Pinpoint the cell where the given text exists, returning its [X, Y] midpoint coordinate. 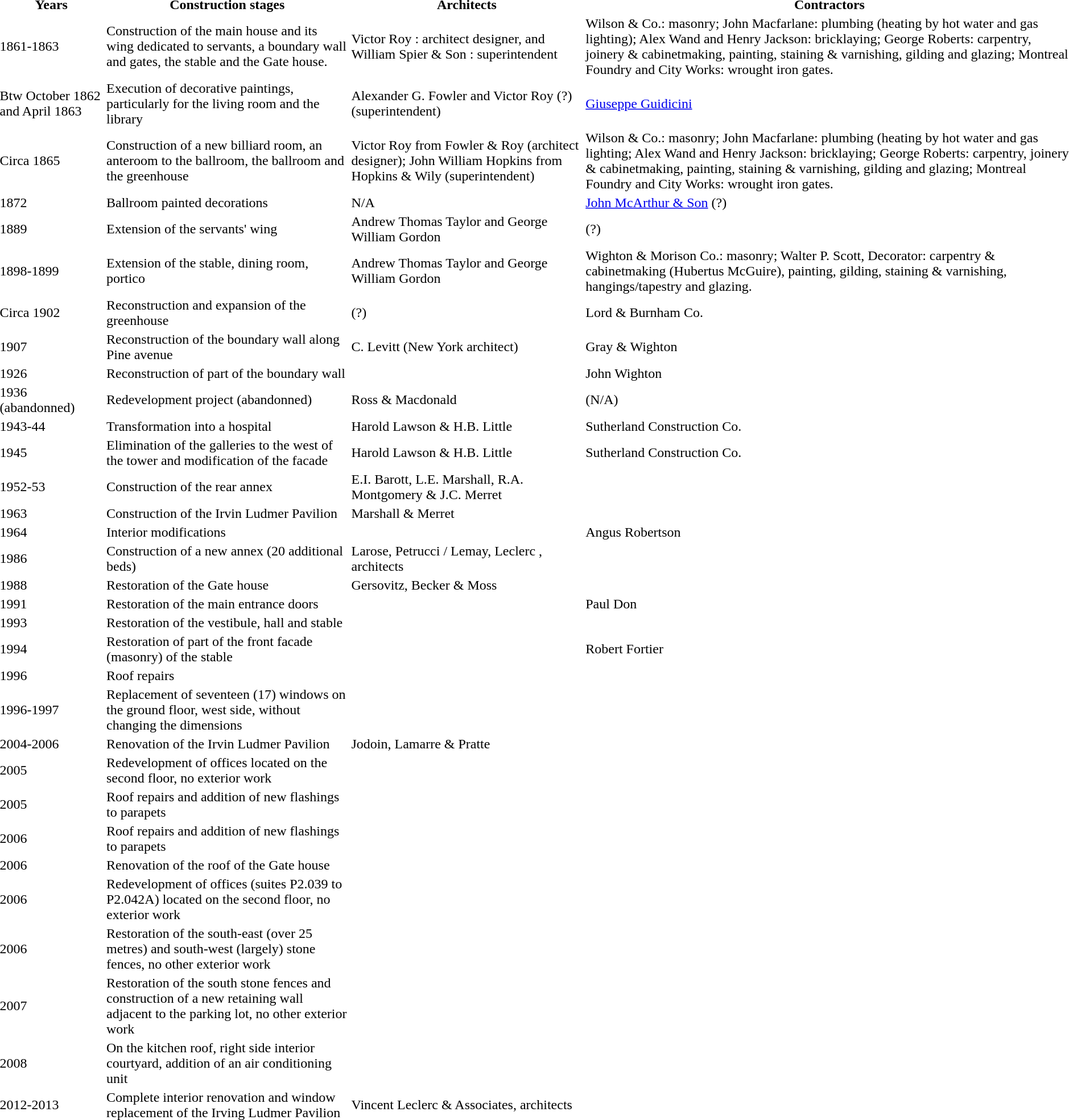
Transformation into a hospital [228, 426]
Extension of the servants' wing [228, 229]
Construction of a new billiard room, an anteroom to the ballroom, the ballroom and the greenhouse [228, 160]
E.I. Barott, L.E. Marshall, R.A. Montgomery & J.C. Merret [467, 487]
Gersovitz, Becker & Moss [467, 585]
N/A [467, 203]
Execution of decorative paintings, particularly for the living room and the library [228, 104]
Redevelopment of offices (suites P2.039 to P2.042A) located on the second floor, no exterior work [228, 899]
Interior modifications [228, 532]
Ross & Macdonald [467, 400]
Redevelopment of offices located on the second floor, no exterior work [228, 771]
Restoration of part of the front facade (masonry) of the stable [228, 649]
Construction of the Irvin Ludmer Pavilion [228, 513]
Reconstruction and expansion of the greenhouse [228, 313]
Extension of the stable, dining room, portico [228, 271]
Victor Roy from Fowler & Roy (architect designer); John William Hopkins from Hopkins & Wily (superintendent) [467, 160]
Restoration of the main entrance doors [228, 604]
Renovation of the Irvin Ludmer Pavilion [228, 744]
Ballroom painted decorations [228, 203]
Restoration of the Gate house [228, 585]
Roof repairs [228, 676]
Restoration of the south-east (over 25 metres) and south-west (largely) stone fences, no other exterior work [228, 949]
Victor Roy : architect designer, and William Spier & Son : superintendent [467, 47]
Reconstruction of the boundary wall along Pine avenue [228, 347]
Restoration of the south stone fences and construction of a new retaining wall adjacent to the parking lot, no other exterior work [228, 1006]
Construction of the rear annex [228, 487]
Replacement of seventeen (17) windows on the ground floor, west side, without changing the dimensions [228, 710]
Elimination of the galleries to the west of the tower and modification of the facade [228, 453]
Alexander G. Fowler and Victor Roy (?) (superintendent) [467, 104]
Redevelopment project (abandonned) [228, 400]
(?) [467, 313]
Renovation of the roof of the Gate house [228, 865]
Larose, Petrucci / Lemay, Leclerc , architects [467, 559]
On the kitchen roof, right side interior courtyard, addition of an air conditioning unit [228, 1063]
Construction of a new annex (20 additional beds) [228, 559]
Restoration of the vestibule, hall and stable [228, 623]
Jodoin, Lamarre & Pratte [467, 744]
Reconstruction of part of the boundary wall [228, 373]
Construction of the main house and its wing dedicated to servants, a boundary wall and gates, the stable and the Gate house. [228, 47]
Marshall & Merret [467, 513]
C. Levitt (New York architect) [467, 347]
